Output the (x, y) coordinate of the center of the cell containing the given text.  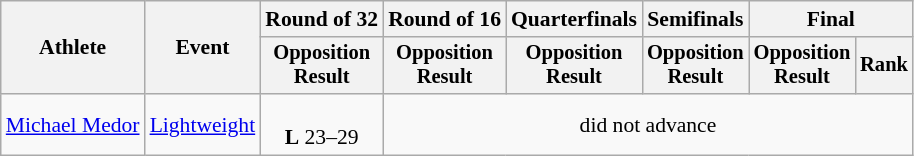
Round of 16 (444, 19)
Semifinals (696, 19)
Lightweight (203, 124)
did not advance (648, 124)
Rank (884, 66)
Final (831, 19)
Event (203, 48)
Athlete (73, 48)
Quarterfinals (574, 19)
Michael Medor (73, 124)
Round of 32 (322, 19)
L 23–29 (322, 124)
